Return [X, Y] of the center of cell containing provided text 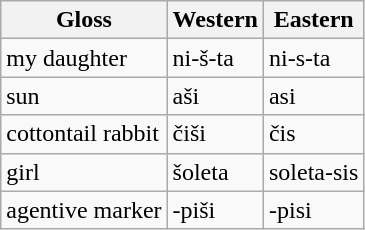
ni-s-ta [313, 58]
šoleta [215, 172]
cottontail rabbit [84, 134]
agentive marker [84, 210]
ni-š-ta [215, 58]
-pisi [313, 210]
Gloss [84, 20]
čiši [215, 134]
asi [313, 96]
Eastern [313, 20]
sun [84, 96]
-piši [215, 210]
my daughter [84, 58]
Western [215, 20]
čis [313, 134]
girl [84, 172]
aši [215, 96]
soleta-sis [313, 172]
